Output the [X, Y] coordinate of the center of the cell containing the given text.  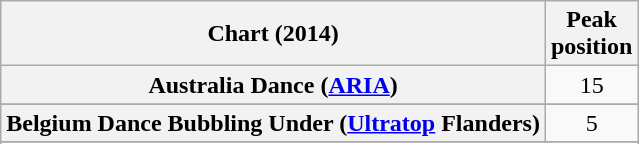
5 [591, 123]
Belgium Dance Bubbling Under (Ultratop Flanders) [274, 123]
Chart (2014) [274, 34]
Australia Dance (ARIA) [274, 85]
Peakposition [591, 34]
15 [591, 85]
